Return [x, y] of the center of cell containing provided text 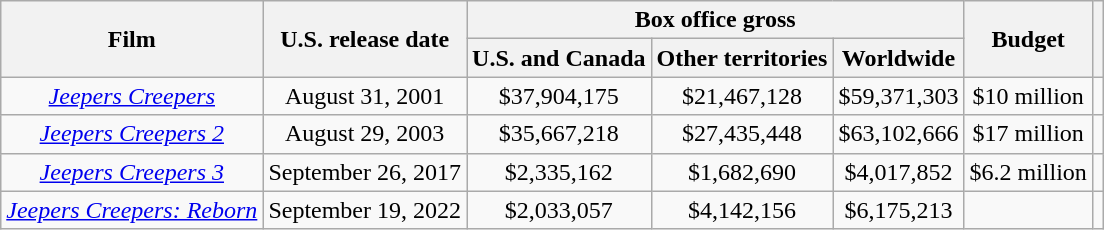
$21,467,128 [742, 96]
August 31, 2001 [365, 96]
Box office gross [716, 20]
$2,335,162 [559, 172]
$1,682,690 [742, 172]
$37,904,175 [559, 96]
$10 million [1028, 96]
$63,102,666 [898, 134]
Other territories [742, 58]
Jeepers Creepers 3 [132, 172]
Jeepers Creepers: Reborn [132, 210]
$2,033,057 [559, 210]
$59,371,303 [898, 96]
U.S. release date [365, 39]
September 19, 2022 [365, 210]
Film [132, 39]
U.S. and Canada [559, 58]
September 26, 2017 [365, 172]
$4,017,852 [898, 172]
$27,435,448 [742, 134]
August 29, 2003 [365, 134]
$35,667,218 [559, 134]
$6.2 million [1028, 172]
$6,175,213 [898, 210]
Jeepers Creepers [132, 96]
Budget [1028, 39]
$17 million [1028, 134]
Jeepers Creepers 2 [132, 134]
$4,142,156 [742, 210]
Worldwide [898, 58]
